Find where the given text appears and provide that cell's center as [X, Y] coordinate. 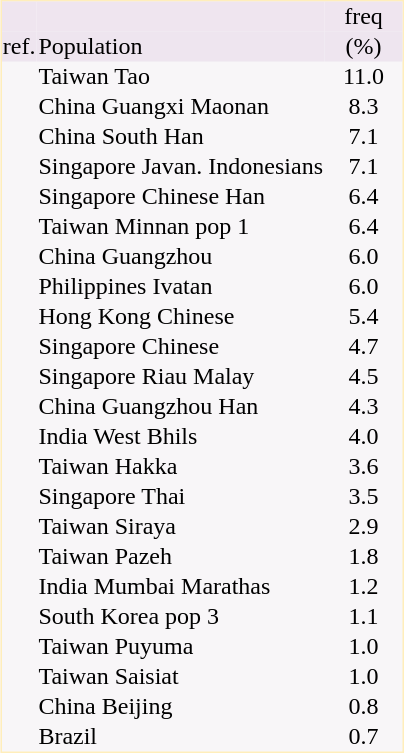
Brazil [181, 737]
Singapore Javan. Indonesians [181, 167]
India Mumbai Marathas [181, 587]
11.0 [363, 77]
China Guangxi Maonan [181, 107]
3.6 [363, 467]
1.8 [363, 557]
Singapore Chinese Han [181, 197]
Hong Kong Chinese [181, 317]
Singapore Chinese [181, 347]
5.4 [363, 317]
Taiwan Hakka [181, 467]
Taiwan Saisiat [181, 677]
Singapore Thai [181, 497]
Taiwan Minnan pop 1 [181, 227]
Taiwan Siraya [181, 527]
4.7 [363, 347]
4.5 [363, 377]
4.3 [363, 407]
Population [181, 47]
4.0 [363, 437]
(%) [363, 47]
China Guangzhou Han [181, 407]
India West Bhils [181, 437]
2.9 [363, 527]
freq [363, 17]
ref. [19, 47]
Singapore Riau Malay [181, 377]
Philippines Ivatan [181, 287]
Taiwan Puyuma [181, 647]
0.7 [363, 737]
1.1 [363, 617]
0.8 [363, 707]
3.5 [363, 497]
Taiwan Pazeh [181, 557]
Taiwan Tao [181, 77]
8.3 [363, 107]
China Guangzhou [181, 257]
South Korea pop 3 [181, 617]
China South Han [181, 137]
1.2 [363, 587]
China Beijing [181, 707]
